Find where the given text appears and provide that cell's center as (x, y) coordinate. 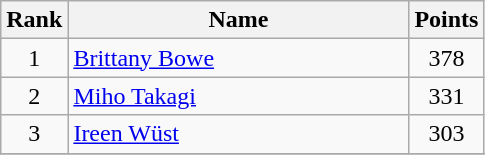
Miho Takagi (238, 96)
Rank (34, 20)
Points (446, 20)
303 (446, 134)
Ireen Wüst (238, 134)
331 (446, 96)
378 (446, 58)
1 (34, 58)
2 (34, 96)
Brittany Bowe (238, 58)
3 (34, 134)
Name (238, 20)
